Scan for the cell matching the given text and deliver its (x, y) coordinate at center. 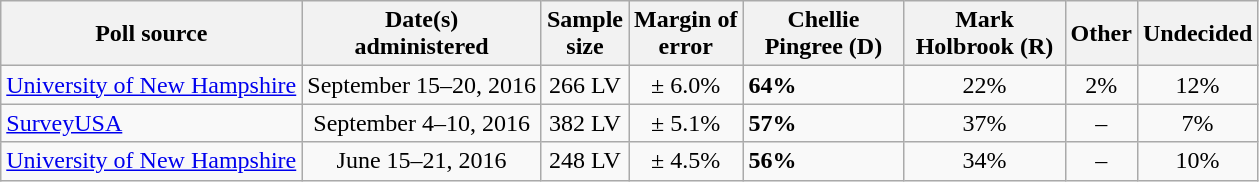
Other (1101, 34)
248 LV (584, 161)
± 6.0% (686, 85)
266 LV (584, 85)
MarkHolbrook (R) (984, 34)
37% (984, 123)
10% (1197, 161)
7% (1197, 123)
56% (824, 161)
Undecided (1197, 34)
Margin oferror (686, 34)
382 LV (584, 123)
September 15–20, 2016 (422, 85)
Date(s)administered (422, 34)
± 4.5% (686, 161)
12% (1197, 85)
June 15–21, 2016 (422, 161)
64% (824, 85)
± 5.1% (686, 123)
SurveyUSA (152, 123)
Poll source (152, 34)
September 4–10, 2016 (422, 123)
ChelliePingree (D) (824, 34)
2% (1101, 85)
Samplesize (584, 34)
34% (984, 161)
57% (824, 123)
22% (984, 85)
